Scan for the cell matching the given text and deliver its [X, Y] coordinate at center. 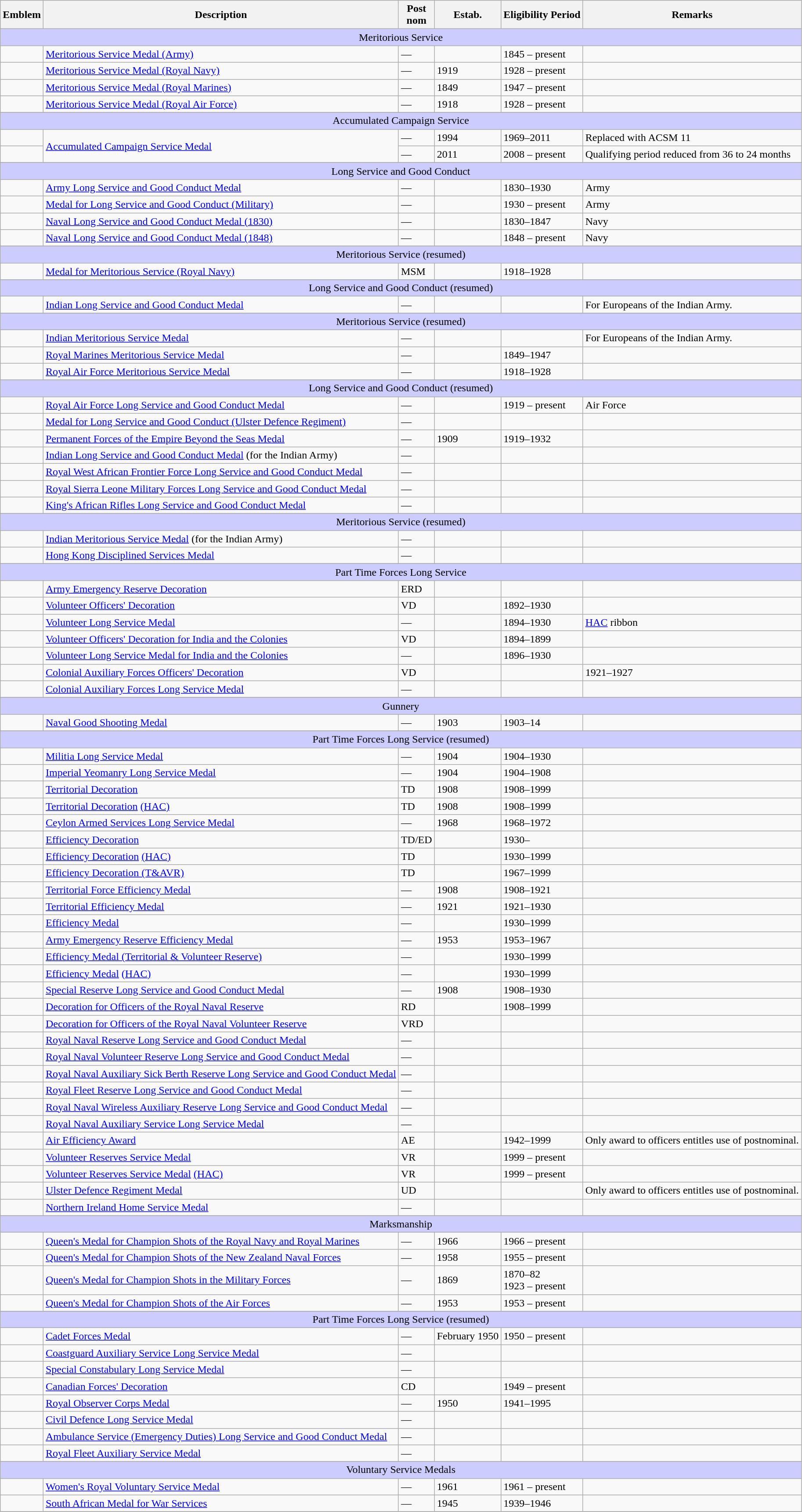
South African Medal for War Services [220, 1503]
Meritorious Service Medal (Army) [220, 54]
Replaced with ACSM 11 [692, 137]
Medal for Long Service and Good Conduct (Ulster Defence Regiment) [220, 422]
Imperial Yeomanry Long Service Medal [220, 773]
Royal Observer Corps Medal [220, 1403]
Royal Marines Meritorious Service Medal [220, 355]
1958 [468, 1257]
1848 – present [542, 238]
Territorial Decoration [220, 790]
1967–1999 [542, 873]
Northern Ireland Home Service Medal [220, 1207]
1892–1930 [542, 606]
1953–1967 [542, 940]
Royal Fleet Auxiliary Service Medal [220, 1453]
Royal Air Force Long Service and Good Conduct Medal [220, 405]
1930– [542, 840]
Indian Meritorious Service Medal (for the Indian Army) [220, 539]
Meritorious Service Medal (Royal Marines) [220, 87]
Royal Naval Volunteer Reserve Long Service and Good Conduct Medal [220, 1057]
Efficiency Medal (HAC) [220, 973]
Indian Long Service and Good Conduct Medal [220, 305]
Volunteer Reserves Service Medal (HAC) [220, 1174]
Long Service and Good Conduct [401, 171]
1903 [468, 722]
MSM [416, 271]
Indian Meritorious Service Medal [220, 338]
Army Emergency Reserve Decoration [220, 589]
Territorial Efficiency Medal [220, 906]
Meritorious Service Medal (Royal Navy) [220, 71]
Army Emergency Reserve Efficiency Medal [220, 940]
Territorial Decoration (HAC) [220, 806]
Description [220, 15]
1894–1930 [542, 622]
1947 – present [542, 87]
1849 [468, 87]
Volunteer Reserves Service Medal [220, 1157]
1908–1921 [542, 890]
1921 [468, 906]
1930 – present [542, 204]
Queen's Medal for Champion Shots of the New Zealand Naval Forces [220, 1257]
Volunteer Officers' Decoration [220, 606]
Efficiency Decoration (T&AVR) [220, 873]
Naval Long Service and Good Conduct Medal (1830) [220, 221]
Colonial Auxiliary Forces Long Service Medal [220, 689]
1918 [468, 104]
1939–1946 [542, 1503]
Naval Long Service and Good Conduct Medal (1848) [220, 238]
HAC ribbon [692, 622]
Efficiency Decoration [220, 840]
Royal Fleet Reserve Long Service and Good Conduct Medal [220, 1090]
Hong Kong Disciplined Services Medal [220, 556]
Efficiency Medal [220, 923]
1994 [468, 137]
AE [416, 1140]
1966 – present [542, 1241]
Ambulance Service (Emergency Duties) Long Service and Good Conduct Medal [220, 1436]
Royal Naval Auxiliary Sick Berth Reserve Long Service and Good Conduct Medal [220, 1074]
Queen's Medal for Champion Shots of the Royal Navy and Royal Marines [220, 1241]
Remarks [692, 15]
1961 – present [542, 1487]
UD [416, 1191]
Territorial Force Efficiency Medal [220, 890]
Gunnery [401, 706]
ERD [416, 589]
1950 [468, 1403]
Postnom [416, 15]
Cadet Forces Medal [220, 1336]
Decoration for Officers of the Royal Naval Volunteer Reserve [220, 1024]
Volunteer Officers' Decoration for India and the Colonies [220, 639]
King's African Rifles Long Service and Good Conduct Medal [220, 505]
1908–1930 [542, 990]
Royal Naval Auxiliary Service Long Service Medal [220, 1124]
Royal Sierra Leone Military Forces Long Service and Good Conduct Medal [220, 489]
Decoration for Officers of the Royal Naval Reserve [220, 1007]
1949 – present [542, 1386]
Civil Defence Long Service Medal [220, 1420]
Ulster Defence Regiment Medal [220, 1191]
Permanent Forces of the Empire Beyond the Seas Medal [220, 438]
Canadian Forces' Decoration [220, 1386]
Royal Air Force Meritorious Service Medal [220, 372]
Royal Naval Reserve Long Service and Good Conduct Medal [220, 1040]
Volunteer Long Service Medal for India and the Colonies [220, 656]
1919–1932 [542, 438]
Coastguard Auxiliary Service Long Service Medal [220, 1353]
1942–1999 [542, 1140]
VRD [416, 1024]
Medal for Long Service and Good Conduct (Military) [220, 204]
Royal Naval Wireless Auxiliary Reserve Long Service and Good Conduct Medal [220, 1107]
1969–2011 [542, 137]
Militia Long Service Medal [220, 756]
1968–1972 [542, 823]
Meritorious Service Medal (Royal Air Force) [220, 104]
1968 [468, 823]
Medal for Meritorious Service (Royal Navy) [220, 271]
1919 [468, 71]
RD [416, 1007]
1903–14 [542, 722]
1870–821923 – present [542, 1280]
February 1950 [468, 1336]
Volunteer Long Service Medal [220, 622]
Marksmanship [401, 1224]
Special Constabulary Long Service Medal [220, 1370]
Air Force [692, 405]
1921–1930 [542, 906]
Eligibility Period [542, 15]
1950 – present [542, 1336]
1921–1927 [692, 672]
Accumulated Campaign Service Medal [220, 146]
CD [416, 1386]
1919 – present [542, 405]
1894–1899 [542, 639]
Naval Good Shooting Medal [220, 722]
1955 – present [542, 1257]
Voluntary Service Medals [401, 1470]
1845 – present [542, 54]
Accumulated Campaign Service [401, 121]
1896–1930 [542, 656]
TD/ED [416, 840]
1953 – present [542, 1303]
1904–1930 [542, 756]
1849–1947 [542, 355]
Indian Long Service and Good Conduct Medal (for the Indian Army) [220, 455]
Special Reserve Long Service and Good Conduct Medal [220, 990]
Colonial Auxiliary Forces Officers' Decoration [220, 672]
1909 [468, 438]
1830–1847 [542, 221]
1869 [468, 1280]
Part Time Forces Long Service [401, 572]
1904–1908 [542, 773]
1941–1995 [542, 1403]
1830–1930 [542, 188]
Efficiency Decoration (HAC) [220, 856]
Qualifying period reduced from 36 to 24 months [692, 154]
Ceylon Armed Services Long Service Medal [220, 823]
Queen's Medal for Champion Shots in the Military Forces [220, 1280]
Queen's Medal for Champion Shots of the Air Forces [220, 1303]
1961 [468, 1487]
1945 [468, 1503]
2008 – present [542, 154]
Meritorious Service [401, 37]
2011 [468, 154]
Air Efficiency Award [220, 1140]
Women's Royal Voluntary Service Medal [220, 1487]
Estab. [468, 15]
Army Long Service and Good Conduct Medal [220, 188]
Efficiency Medal (Territorial & Volunteer Reserve) [220, 956]
Emblem [22, 15]
1966 [468, 1241]
Royal West African Frontier Force Long Service and Good Conduct Medal [220, 472]
